Extract the [x, y] coordinate from the center of the cell holding the provided text.  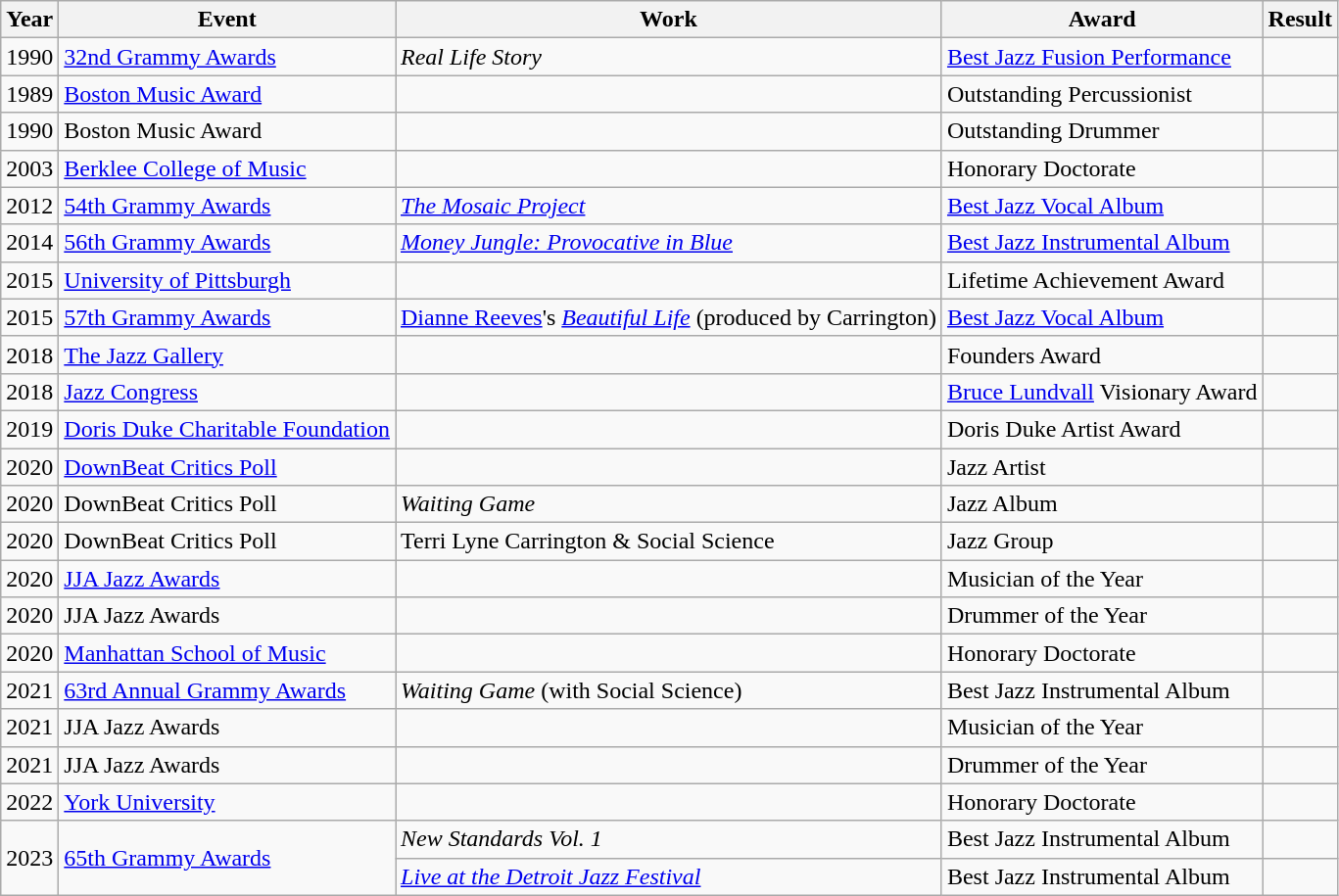
2023 [29, 858]
Year [29, 20]
Work [669, 20]
Jazz Artist [1102, 467]
Manhattan School of Music [227, 653]
Best Jazz Fusion Performance [1102, 57]
Real Life Story [669, 57]
Lifetime Achievement Award [1102, 280]
57th Grammy Awards [227, 317]
Doris Duke Artist Award [1102, 429]
Bruce Lundvall Visionary Award [1102, 392]
65th Grammy Awards [227, 858]
2014 [29, 243]
56th Grammy Awards [227, 243]
The Jazz Gallery [227, 354]
Founders Award [1102, 354]
The Mosaic Project [669, 206]
54th Grammy Awards [227, 206]
2003 [29, 168]
32nd Grammy Awards [227, 57]
Event [227, 20]
Berklee College of Music [227, 168]
York University [227, 802]
Waiting Game [669, 504]
Jazz Group [1102, 542]
2012 [29, 206]
Award [1102, 20]
Jazz Album [1102, 504]
Doris Duke Charitable Foundation [227, 429]
Outstanding Drummer [1102, 131]
2019 [29, 429]
Jazz Congress [227, 392]
2022 [29, 802]
New Standards Vol. 1 [669, 839]
63rd Annual Grammy Awards [227, 690]
Terri Lyne Carrington & Social Science [669, 542]
Waiting Game (with Social Science) [669, 690]
University of Pittsburgh [227, 280]
Money Jungle: Provocative in Blue [669, 243]
Outstanding Percussionist [1102, 94]
1989 [29, 94]
Live at the Detroit Jazz Festival [669, 876]
Dianne Reeves's Beautiful Life (produced by Carrington) [669, 317]
Result [1300, 20]
